Pinpoint the cell where the given text exists, returning its [x, y] midpoint coordinate. 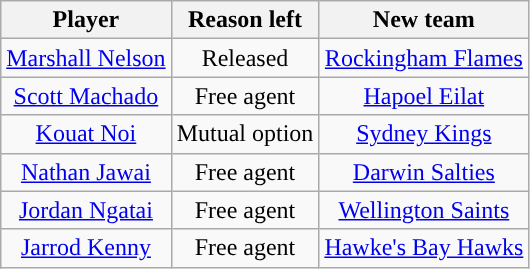
Released [245, 58]
Kouat Noi [86, 134]
Mutual option [245, 134]
Sydney Kings [424, 134]
Rockingham Flames [424, 58]
Jordan Ngatai [86, 210]
Hapoel Eilat [424, 96]
Nathan Jawai [86, 172]
Marshall Nelson [86, 58]
New team [424, 20]
Player [86, 20]
Reason left [245, 20]
Darwin Salties [424, 172]
Hawke's Bay Hawks [424, 248]
Jarrod Kenny [86, 248]
Wellington Saints [424, 210]
Scott Machado [86, 96]
